From the cell containing the given text, extract its center point as [x, y] coordinate. 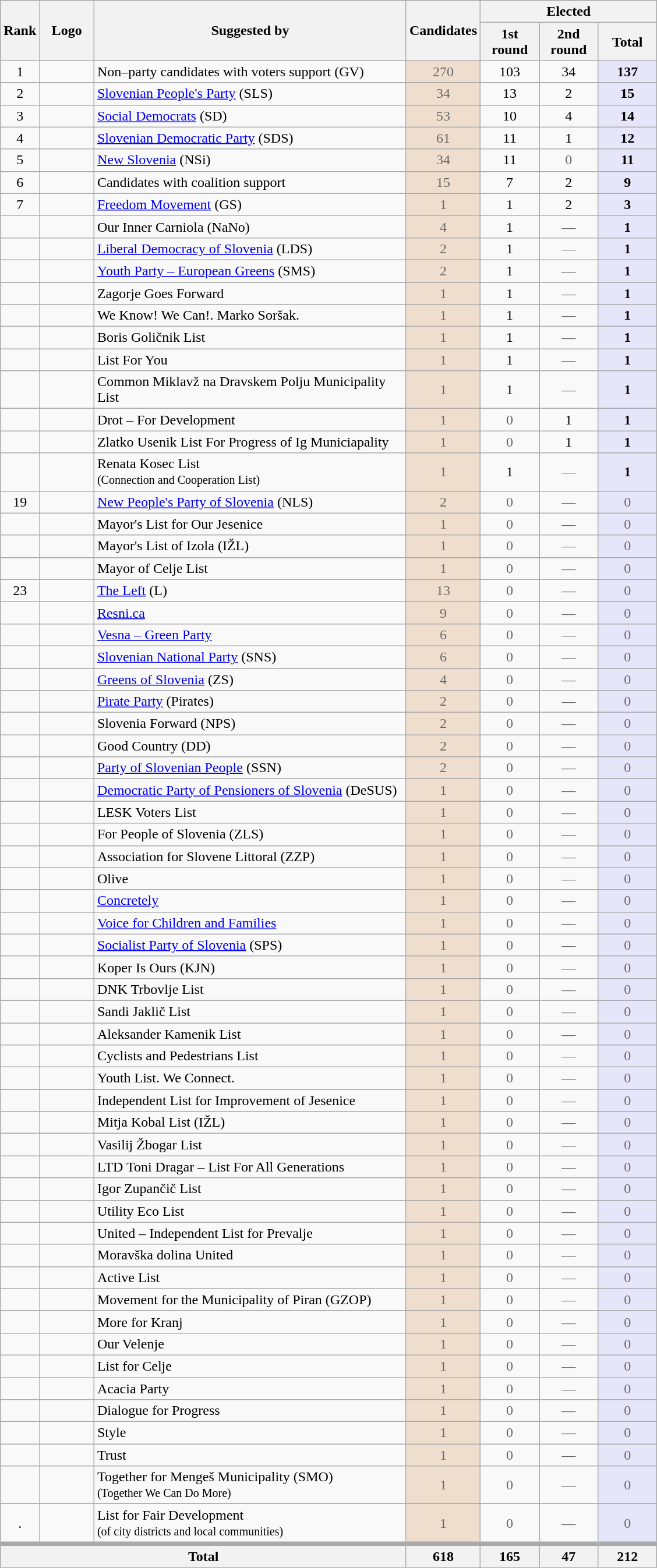
Logo [67, 30]
Cyclists and Pedestrians List [250, 1056]
Association for Slovene Littoral (ZZP) [250, 856]
Dialogue for Progress [250, 1411]
We Know! We Can!. Marko Soršak. [250, 316]
Democratic Party of Pensioners of Slovenia (DeSUS) [250, 790]
Aleksander Kamenik List [250, 1033]
Mitja Kobal List (IŽL) [250, 1123]
Mayor's List of Izola (IŽL) [250, 546]
Trust [250, 1455]
Slovenia Forward (NPS) [250, 724]
Utility Eco List [250, 1211]
5 [20, 160]
Renata Kosec List(Connection and Cooperation List) [250, 472]
Koper Is Ours (KJN) [250, 967]
Social Democrats (SD) [250, 116]
Boris Goličnik List [250, 338]
2ndround [568, 42]
. [20, 1524]
Our Inner Carniola (NaNo) [250, 226]
Party of Slovenian People (SSN) [250, 768]
165 [510, 1556]
Common Miklavž na Dravskem Polju Municipality List [250, 390]
Drot – For Development [250, 420]
Independent List for Improvement of Jesenice [250, 1100]
For People of Slovenia (ZLS) [250, 834]
Movement for the Municipality of Piran (GZOP) [250, 1300]
Voice for Children and Families [250, 923]
Style [250, 1433]
Zlatko Usenik List For Progress of Ig Municiapality [250, 442]
New People's Party of Slovenia (NLS) [250, 502]
List for Celje [250, 1366]
19 [20, 502]
Suggested by [250, 30]
270 [443, 72]
Slovenian Democratic Party (SDS) [250, 138]
Candidates [443, 30]
Rank [20, 30]
Slovenian National Party (SNS) [250, 657]
Good Country (DD) [250, 746]
List For You [250, 360]
14 [628, 116]
United – Independent List for Prevalje [250, 1233]
Olive [250, 879]
Non–party candidates with voters support (GV) [250, 72]
Zagorje Goes Forward [250, 293]
Greens of Slovenia (ZS) [250, 679]
Active List [250, 1277]
1stround [510, 42]
DNK Trbovlje List [250, 989]
103 [510, 72]
Youth List. We Connect. [250, 1078]
137 [628, 72]
Vasilij Žbogar List [250, 1145]
Acacia Party [250, 1389]
Youth Party – European Greens (SMS) [250, 271]
Freedom Movement (GS) [250, 204]
LTD Toni Dragar – List For All Generations [250, 1167]
212 [628, 1556]
Mayor's List for Our Jesenice [250, 524]
Sandi Jaklič List [250, 1011]
Concretely [250, 901]
618 [443, 1556]
Our Velenje [250, 1344]
Elected [568, 12]
Mayor of Celje List [250, 568]
Together for Mengeš Municipality (SMO)(Together We Can Do More) [250, 1485]
53 [443, 116]
23 [20, 590]
Pirate Party (Pirates) [250, 702]
LESK Voters List [250, 812]
New Slovenia (NSi) [250, 160]
More for Kranj [250, 1322]
Moravška dolina United [250, 1255]
The Left (L) [250, 590]
61 [443, 138]
Slovenian People's Party (SLS) [250, 94]
10 [510, 116]
Candidates with coalition support [250, 182]
47 [568, 1556]
Resni.ca [250, 613]
Liberal Democracy of Slovenia (LDS) [250, 249]
Socialist Party of Slovenia (SPS) [250, 945]
Igor Zupančič List [250, 1189]
Vesna – Green Party [250, 635]
List for Fair Development(of city districts and local communities) [250, 1524]
12 [628, 138]
